Identify which cell holds the provided text, then report its (X, Y) central coordinate. 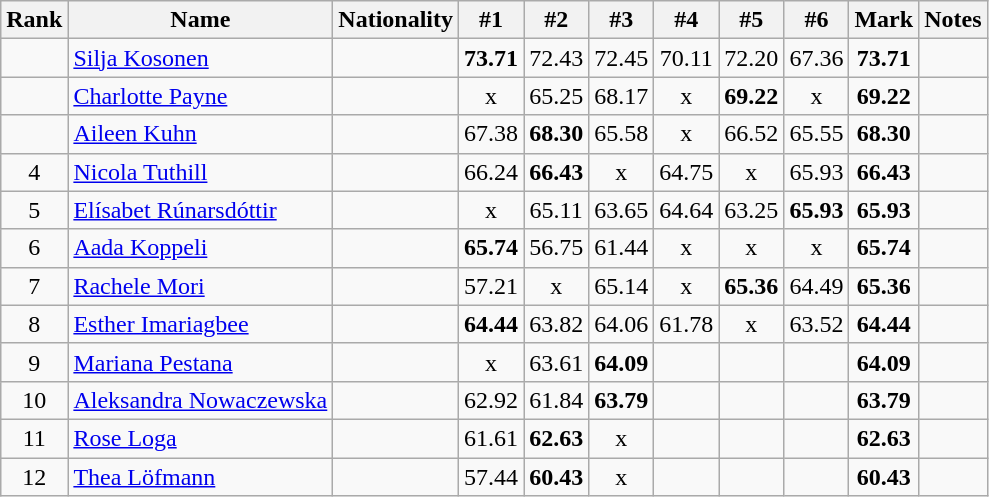
Aleksandra Nowaczewska (200, 400)
4 (34, 172)
8 (34, 324)
66.24 (492, 172)
65.58 (622, 134)
67.38 (492, 134)
11 (34, 438)
Rank (34, 20)
61.84 (556, 400)
5 (34, 210)
#1 (492, 20)
64.75 (686, 172)
Elísabet Rúnarsdóttir (200, 210)
72.45 (622, 58)
Thea Löfmann (200, 477)
Mariana Pestana (200, 362)
6 (34, 248)
66.52 (752, 134)
9 (34, 362)
12 (34, 477)
Notes (953, 20)
61.61 (492, 438)
67.36 (816, 58)
Aada Koppeli (200, 248)
65.55 (816, 134)
65.14 (622, 286)
64.06 (622, 324)
62.92 (492, 400)
72.20 (752, 58)
56.75 (556, 248)
61.78 (686, 324)
63.25 (752, 210)
#6 (816, 20)
64.49 (816, 286)
#3 (622, 20)
10 (34, 400)
Esther Imariagbee (200, 324)
#4 (686, 20)
Name (200, 20)
57.21 (492, 286)
63.82 (556, 324)
7 (34, 286)
61.44 (622, 248)
Nicola Tuthill (200, 172)
68.17 (622, 96)
57.44 (492, 477)
Aileen Kuhn (200, 134)
63.65 (622, 210)
63.61 (556, 362)
#5 (752, 20)
65.11 (556, 210)
63.52 (816, 324)
72.43 (556, 58)
#2 (556, 20)
Mark (884, 20)
65.25 (556, 96)
Charlotte Payne (200, 96)
Rachele Mori (200, 286)
Rose Loga (200, 438)
Silja Kosonen (200, 58)
Nationality (396, 20)
70.11 (686, 58)
64.64 (686, 210)
